Detect which cell encompasses the target text, then output its (x, y) center coordinate. 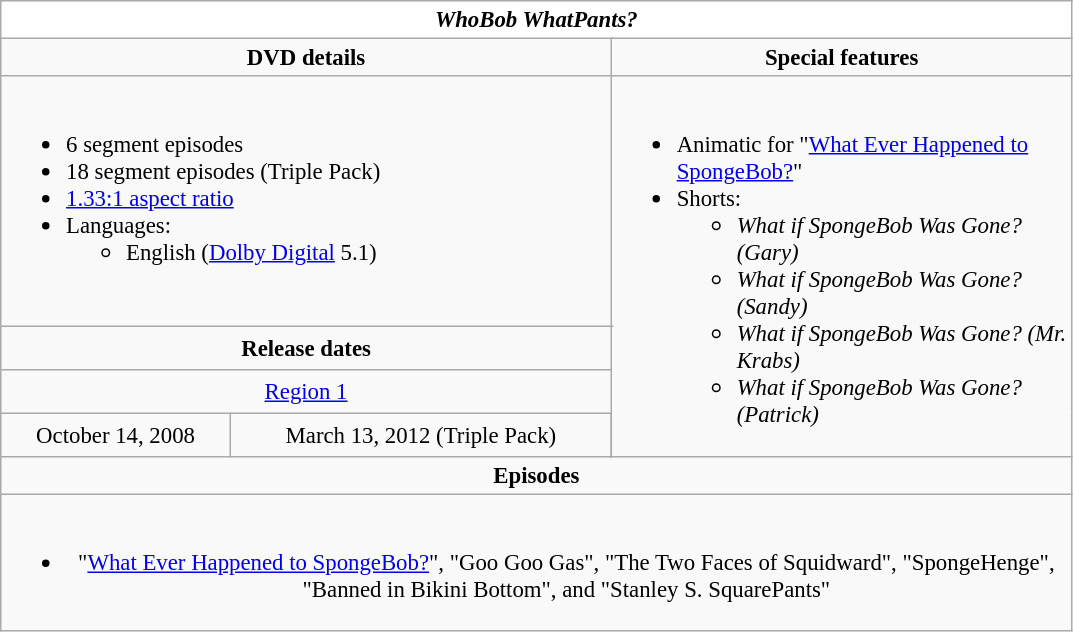
March 13, 2012 (Triple Pack) (420, 434)
WhoBob WhatPants? (536, 20)
Special features (842, 58)
DVD details (306, 58)
October 14, 2008 (116, 434)
6 segment episodes18 segment episodes (Triple Pack)1.33:1 aspect ratioLanguages:English (Dolby Digital 5.1) (306, 202)
Release dates (306, 348)
Episodes (536, 475)
Region 1 (306, 392)
